Scan for the cell matching the given text and deliver its [X, Y] coordinate at center. 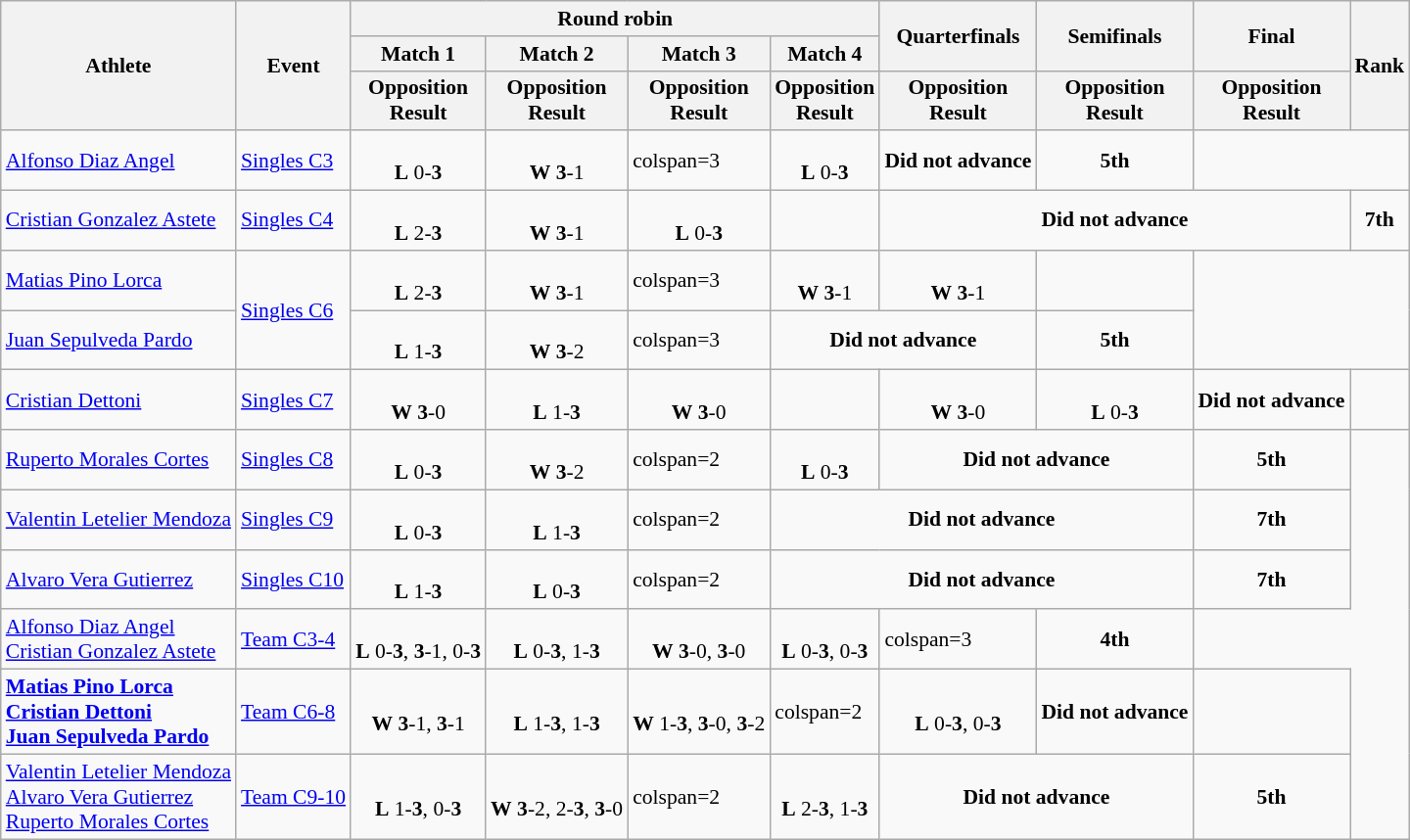
Match 2 [556, 54]
W 3-1, 3-1 [418, 713]
L 1-3, 1-3 [556, 713]
Singles C10 [294, 580]
Team C9-10 [294, 797]
Team C6-8 [294, 713]
Team C3-4 [294, 640]
W 3-2, 2-3, 3-0 [556, 797]
Juan Sepulveda Pardo [118, 341]
Match 1 [418, 54]
Singles C7 [294, 399]
Semifinals [1114, 35]
Round robin [615, 19]
Matias Pino LorcaCristian DettoniJuan Sepulveda Pardo [118, 713]
Match 4 [824, 54]
Alfonso Diaz Angel [118, 161]
Cristian Gonzalez Astete [118, 221]
Singles C9 [294, 519]
Valentin Letelier MendozaAlvaro Vera GutierrezRuperto Morales Cortes [118, 797]
Ruperto Morales Cortes [118, 460]
Match 3 [699, 54]
L 0-3, 3-1, 0-3 [418, 640]
Matias Pino Lorca [118, 280]
Singles C4 [294, 221]
L 0-3, 1-3 [556, 640]
Quarterfinals [958, 35]
Event [294, 66]
Cristian Dettoni [118, 399]
Singles C6 [294, 310]
Singles C8 [294, 460]
L 1-3, 0-3 [418, 797]
Athlete [118, 66]
L 2-3, 1-3 [824, 797]
W 3-0, 3-0 [699, 640]
4th [1114, 640]
Rank [1381, 66]
Valentin Letelier Mendoza [118, 519]
Alfonso Diaz AngelCristian Gonzalez Astete [118, 640]
Alvaro Vera Gutierrez [118, 580]
W 1-3, 3-0, 3-2 [699, 713]
Final [1271, 35]
Singles C3 [294, 161]
